Output the [X, Y] coordinate of the center of the cell containing the given text.  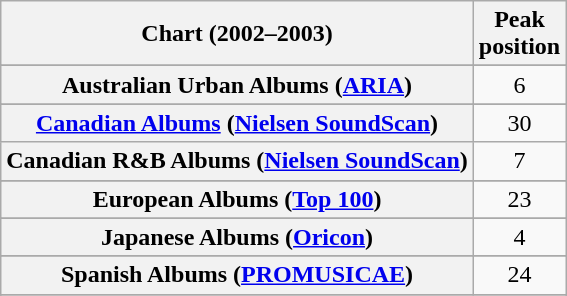
Japanese Albums (Oricon) [238, 237]
Peakposition [519, 34]
Canadian Albums (Nielsen SoundScan) [238, 123]
7 [519, 161]
30 [519, 123]
4 [519, 237]
24 [519, 275]
Spanish Albums (PROMUSICAE) [238, 275]
Australian Urban Albums (ARIA) [238, 85]
6 [519, 85]
Chart (2002–2003) [238, 34]
23 [519, 199]
Canadian R&B Albums (Nielsen SoundScan) [238, 161]
European Albums (Top 100) [238, 199]
